Scan for the cell matching the given text and deliver its [x, y] coordinate at center. 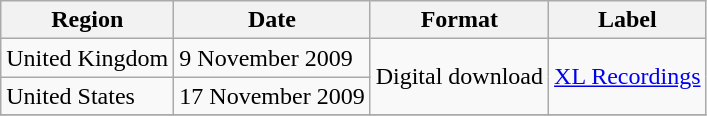
Region [88, 20]
United Kingdom [88, 58]
Format [459, 20]
United States [88, 96]
XL Recordings [628, 77]
9 November 2009 [272, 58]
Label [628, 20]
Digital download [459, 77]
Date [272, 20]
17 November 2009 [272, 96]
